Provide the (x, y) coordinate of the cell's center where the given text is located.  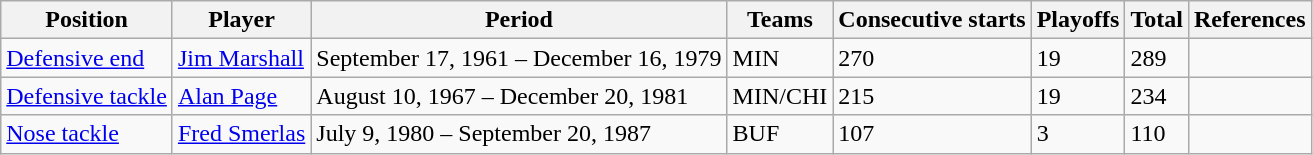
234 (1157, 96)
Consecutive starts (932, 20)
Teams (780, 20)
Defensive tackle (87, 96)
Nose tackle (87, 134)
270 (932, 58)
Total (1157, 20)
Position (87, 20)
September 17, 1961 – December 16, 1979 (519, 58)
Alan Page (241, 96)
References (1250, 20)
MIN/CHI (780, 96)
August 10, 1967 – December 20, 1981 (519, 96)
Player (241, 20)
Jim Marshall (241, 58)
289 (1157, 58)
Playoffs (1078, 20)
BUF (780, 134)
Defensive end (87, 58)
July 9, 1980 – September 20, 1987 (519, 134)
MIN (780, 58)
107 (932, 134)
110 (1157, 134)
Fred Smerlas (241, 134)
215 (932, 96)
Period (519, 20)
3 (1078, 134)
